Output the [x, y] coordinate of the center of the cell containing the given text.  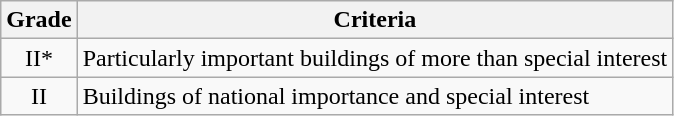
Buildings of national importance and special interest [375, 96]
II* [39, 58]
II [39, 96]
Particularly important buildings of more than special interest [375, 58]
Grade [39, 20]
Criteria [375, 20]
